From the cell containing the given text, extract its center point as (x, y) coordinate. 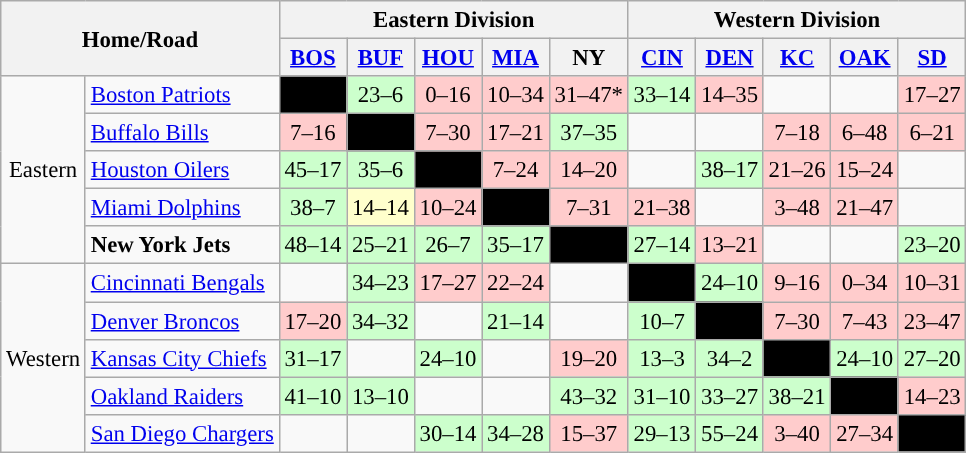
34–28 (516, 433)
7–43 (865, 321)
7–16 (313, 133)
DEN (730, 58)
14–23 (932, 396)
35–17 (516, 245)
San Diego Chargers (182, 433)
0–16 (448, 95)
7–18 (797, 133)
34–23 (381, 283)
10–31 (932, 283)
Home/Road (140, 38)
13–10 (381, 396)
34–32 (381, 321)
22–24 (516, 283)
Denver Broncos (182, 321)
Eastern (44, 170)
13–3 (662, 358)
17–21 (516, 133)
27–34 (865, 433)
17–20 (313, 321)
14–35 (730, 95)
7–24 (516, 170)
OAK (865, 58)
HOU (448, 58)
38–17 (730, 170)
BOS (313, 58)
New York Jets (182, 245)
Miami Dolphins (182, 208)
55–24 (730, 433)
35–6 (381, 170)
7–31 (588, 208)
3–40 (797, 433)
23–20 (932, 245)
45–17 (313, 170)
21–47 (865, 208)
27–14 (662, 245)
CIN (662, 58)
14–14 (381, 208)
48–14 (313, 245)
10–24 (448, 208)
Kansas City Chiefs (182, 358)
31–17 (313, 358)
31–47* (588, 95)
3–48 (797, 208)
6–48 (865, 133)
Oakland Raiders (182, 396)
15–24 (865, 170)
33–14 (662, 95)
6–21 (932, 133)
SD (932, 58)
23–47 (932, 321)
38–7 (313, 208)
21–38 (662, 208)
Buffalo Bills (182, 133)
10–7 (662, 321)
9–16 (797, 283)
14–20 (588, 170)
27–20 (932, 358)
30–14 (448, 433)
21–14 (516, 321)
Boston Patriots (182, 95)
21–26 (797, 170)
25–21 (381, 245)
34–2 (730, 358)
Western (44, 358)
31–10 (662, 396)
33–27 (730, 396)
NY (588, 58)
19–20 (588, 358)
Eastern Division (454, 20)
BUF (381, 58)
23–6 (381, 95)
Houston Oilers (182, 170)
15–37 (588, 433)
KC (797, 58)
MIA (516, 58)
38–21 (797, 396)
43–32 (588, 396)
26–7 (448, 245)
Western Division (797, 20)
10–34 (516, 95)
0–34 (865, 283)
41–10 (313, 396)
13–21 (730, 245)
29–13 (662, 433)
Cincinnati Bengals (182, 283)
37–35 (588, 133)
